Return the [x, y] coordinate for the center point of the cell that contains the specified text.  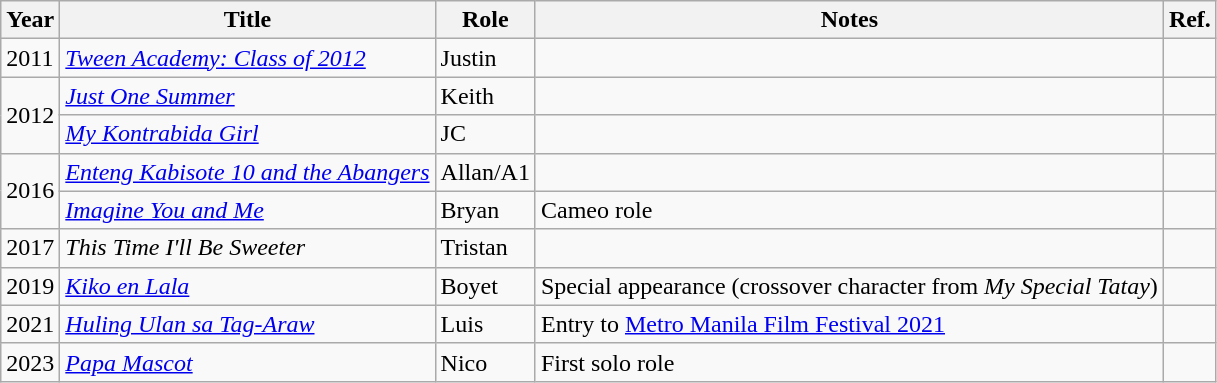
Just One Summer [248, 96]
Papa Mascot [248, 362]
2021 [30, 324]
Tristan [485, 248]
2012 [30, 115]
Title [248, 20]
2017 [30, 248]
Nico [485, 362]
Huling Ulan sa Tag-Araw [248, 324]
Tween Academy: Class of 2012 [248, 58]
Justin [485, 58]
Enteng Kabisote 10 and the Abangers [248, 172]
Notes [849, 20]
First solo role [849, 362]
2016 [30, 191]
2023 [30, 362]
Role [485, 20]
JC [485, 134]
My Kontrabida Girl [248, 134]
Entry to Metro Manila Film Festival 2021 [849, 324]
Imagine You and Me [248, 210]
Kiko en Lala [248, 286]
Keith [485, 96]
Luis [485, 324]
Bryan [485, 210]
This Time I'll Be Sweeter [248, 248]
Allan/A1 [485, 172]
2011 [30, 58]
Ref. [1190, 20]
Boyet [485, 286]
2019 [30, 286]
Year [30, 20]
Cameo role [849, 210]
Special appearance (crossover character from My Special Tatay) [849, 286]
